Locate the cell with the specified text and output its [X, Y] center coordinate. 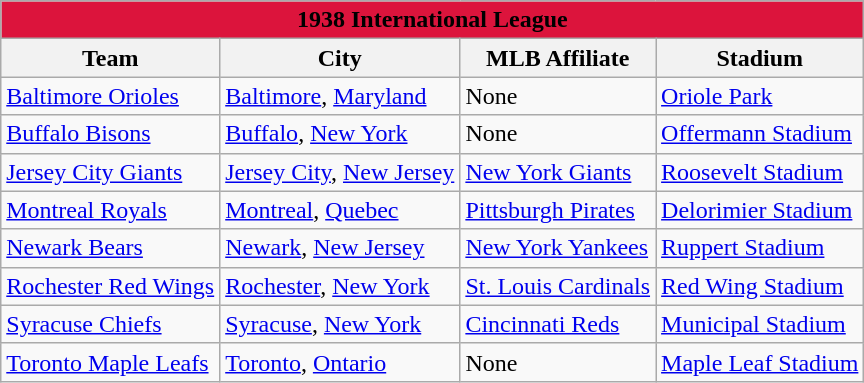
Syracuse Chiefs [110, 324]
Rochester Red Wings [110, 286]
Red Wing Stadium [760, 286]
New York Yankees [558, 248]
Buffalo Bisons [110, 134]
Newark Bears [110, 248]
Municipal Stadium [760, 324]
Montreal, Quebec [340, 210]
Oriole Park [760, 96]
Cincinnati Reds [558, 324]
St. Louis Cardinals [558, 286]
Stadium [760, 58]
Jersey City Giants [110, 172]
Offermann Stadium [760, 134]
Ruppert Stadium [760, 248]
Montreal Royals [110, 210]
MLB Affiliate [558, 58]
Baltimore Orioles [110, 96]
Jersey City, New Jersey [340, 172]
Toronto Maple Leafs [110, 362]
Toronto, Ontario [340, 362]
Rochester, New York [340, 286]
Buffalo, New York [340, 134]
New York Giants [558, 172]
Maple Leaf Stadium [760, 362]
Syracuse, New York [340, 324]
Pittsburgh Pirates [558, 210]
Roosevelt Stadium [760, 172]
1938 International League [432, 20]
Delorimier Stadium [760, 210]
Baltimore, Maryland [340, 96]
City [340, 58]
Team [110, 58]
Newark, New Jersey [340, 248]
